Provide the [x, y] coordinate of the cell's center where the given text is located.  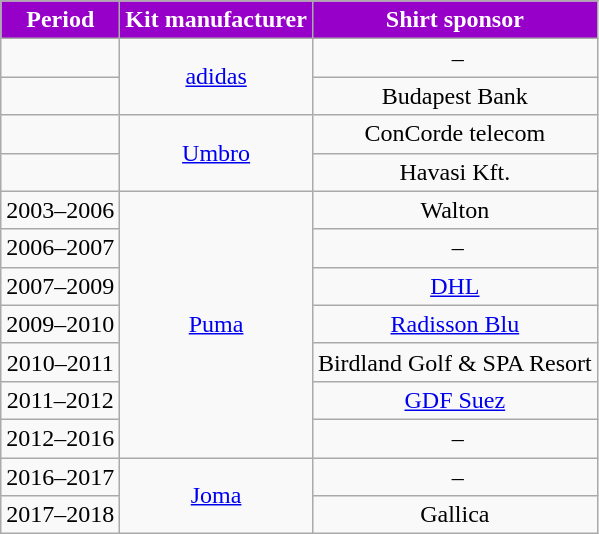
Joma [216, 496]
Period [60, 20]
adidas [216, 77]
2007–2009 [60, 286]
Gallica [454, 515]
Umbro [216, 153]
Havasi Kft. [454, 172]
Puma [216, 324]
2012–2016 [60, 438]
Walton [454, 210]
2003–2006 [60, 210]
Budapest Bank [454, 96]
Radisson Blu [454, 324]
GDF Suez [454, 400]
2011–2012 [60, 400]
2010–2011 [60, 362]
Birdland Golf & SPA Resort [454, 362]
2006–2007 [60, 248]
ConCorde telecom [454, 134]
2016–2017 [60, 477]
2009–2010 [60, 324]
2017–2018 [60, 515]
Kit manufacturer [216, 20]
DHL [454, 286]
Shirt sponsor [454, 20]
